Identify which cell holds the provided text, then report its (x, y) central coordinate. 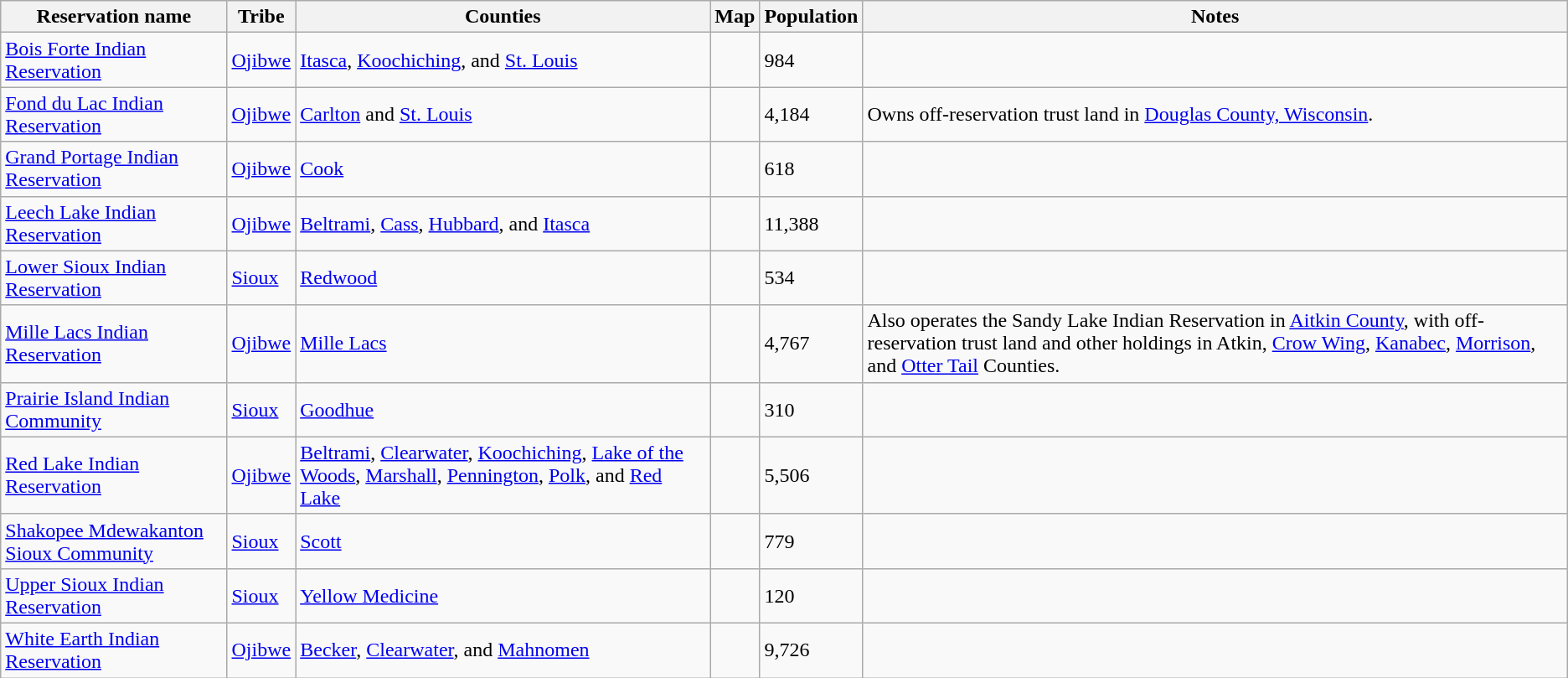
Yellow Medicine (503, 595)
Counties (503, 17)
Grand Portage Indian Reservation (114, 169)
120 (811, 595)
Becker, Clearwater, and Mahnomen (503, 650)
Prairie Island Indian Community (114, 409)
Tribe (261, 17)
Carlton and St. Louis (503, 114)
Red Lake Indian Reservation (114, 475)
Scott (503, 541)
534 (811, 278)
4,767 (811, 344)
Population (811, 17)
Bois Forte Indian Reservation (114, 60)
Leech Lake Indian Reservation (114, 223)
779 (811, 541)
Map (735, 17)
5,506 (811, 475)
Beltrami, Clearwater, Koochiching, Lake of the Woods, Marshall, Pennington, Polk, and Red Lake (503, 475)
Cook (503, 169)
9,726 (811, 650)
Fond du Lac Indian Reservation (114, 114)
Beltrami, Cass, Hubbard, and Itasca (503, 223)
Redwood (503, 278)
4,184 (811, 114)
Mille Lacs (503, 344)
Itasca, Koochiching, and St. Louis (503, 60)
White Earth Indian Reservation (114, 650)
Goodhue (503, 409)
Shakopee Mdewakanton Sioux Community (114, 541)
Lower Sioux Indian Reservation (114, 278)
Mille Lacs Indian Reservation (114, 344)
310 (811, 409)
Notes (1215, 17)
11,388 (811, 223)
984 (811, 60)
Reservation name (114, 17)
618 (811, 169)
Owns off-reservation trust land in Douglas County, Wisconsin. (1215, 114)
Upper Sioux Indian Reservation (114, 595)
